Return the (x, y) coordinate for the center point of the cell that contains the specified text.  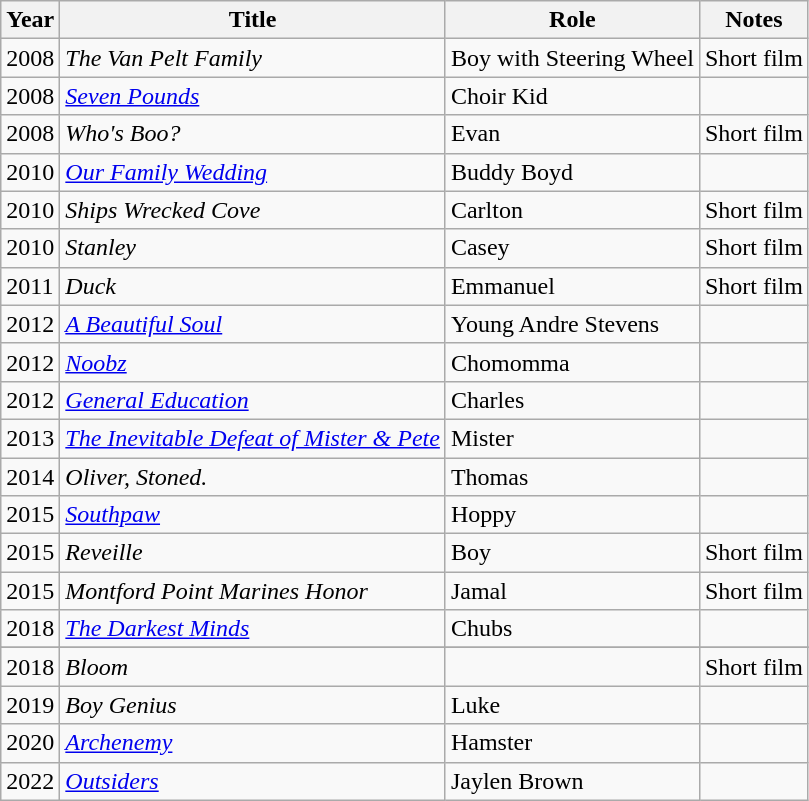
Outsiders (253, 781)
Who's Boo? (253, 134)
Duck (253, 286)
Charles (572, 400)
Our Family Wedding (253, 172)
2011 (30, 286)
Hamster (572, 743)
Title (253, 20)
Evan (572, 134)
Thomas (572, 477)
Bloom (253, 667)
2020 (30, 743)
Buddy Boyd (572, 172)
Boy (572, 553)
Archenemy (253, 743)
Jamal (572, 591)
Boy Genius (253, 705)
General Education (253, 400)
Hoppy (572, 515)
Ships Wrecked Cove (253, 210)
Oliver, Stoned. (253, 477)
Notes (754, 20)
Mister (572, 438)
Chubs (572, 629)
Boy with Steering Wheel (572, 58)
The Van Pelt Family (253, 58)
2022 (30, 781)
2013 (30, 438)
Choir Kid (572, 96)
A Beautiful Soul (253, 324)
Carlton (572, 210)
Young Andre Stevens (572, 324)
Stanley (253, 248)
Seven Pounds (253, 96)
Year (30, 20)
Emmanuel (572, 286)
Reveille (253, 553)
Casey (572, 248)
Chomomma (572, 362)
Role (572, 20)
Luke (572, 705)
Jaylen Brown (572, 781)
The Inevitable Defeat of Mister & Pete (253, 438)
2014 (30, 477)
Southpaw (253, 515)
The Darkest Minds (253, 629)
Noobz (253, 362)
Montford Point Marines Honor (253, 591)
2019 (30, 705)
